Pinpoint the cell where the given text exists, returning its (X, Y) midpoint coordinate. 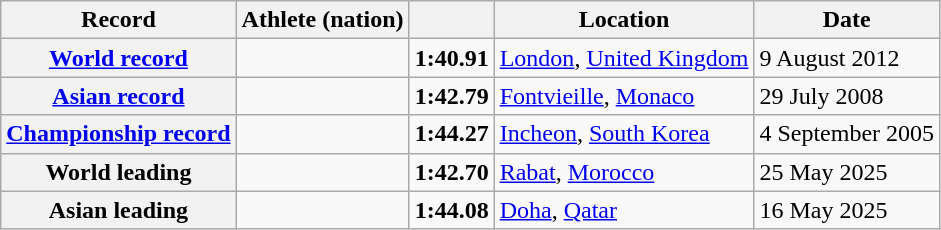
Doha, Qatar (624, 210)
Rabat, Morocco (624, 172)
1:44.27 (452, 134)
25 May 2025 (847, 172)
World record (118, 58)
4 September 2005 (847, 134)
1:40.91 (452, 58)
Athlete (nation) (322, 20)
1:42.79 (452, 96)
Championship record (118, 134)
9 August 2012 (847, 58)
Record (118, 20)
1:44.08 (452, 210)
World leading (118, 172)
London, United Kingdom (624, 58)
16 May 2025 (847, 210)
Location (624, 20)
Date (847, 20)
29 July 2008 (847, 96)
1:42.70 (452, 172)
Incheon, South Korea (624, 134)
Fontvieille, Monaco (624, 96)
Asian record (118, 96)
Asian leading (118, 210)
